For the text-containing cell, return its midpoint in (X, Y) coordinate format. 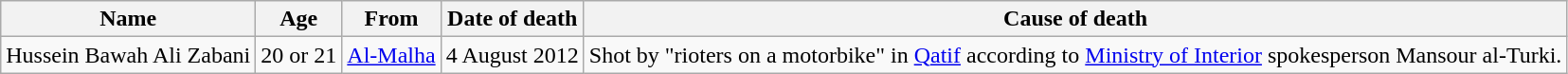
Al-Malha (391, 55)
20 or 21 (299, 55)
Name (129, 19)
Hussein Bawah Ali Zabani (129, 55)
Date of death (512, 19)
4 August 2012 (512, 55)
Shot by "rioters on a motorbike" in Qatif according to Ministry of Interior spokesperson Mansour al-Turki. (1075, 55)
Age (299, 19)
Cause of death (1075, 19)
From (391, 19)
